For the text-containing cell, return its midpoint in (X, Y) coordinate format. 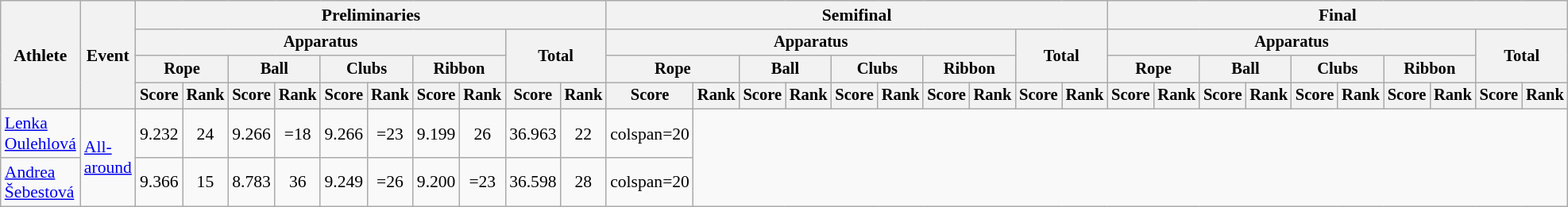
9.199 (437, 133)
Athlete (41, 56)
22 (584, 133)
All-around (108, 158)
Lenka Oulehlová (41, 133)
Andrea Šebestová (41, 182)
9.249 (343, 182)
=18 (298, 133)
28 (584, 182)
9.200 (437, 182)
36 (298, 182)
36.963 (532, 133)
Preliminaries (371, 15)
24 (206, 133)
15 (206, 182)
=26 (390, 182)
Event (108, 56)
9.232 (159, 133)
Semifinal (856, 15)
Final (1338, 15)
9.366 (159, 182)
26 (482, 133)
8.783 (251, 182)
36.598 (532, 182)
